Output the (X, Y) coordinate of the center of the cell containing the given text.  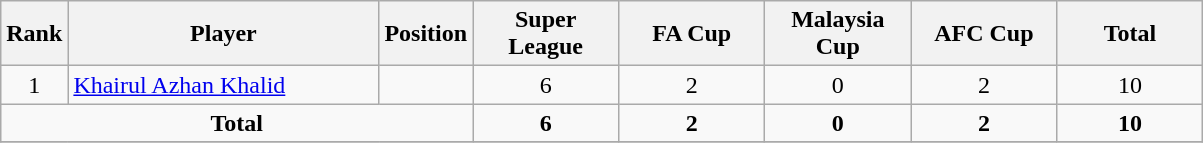
Rank (34, 34)
Super League (546, 34)
1 (34, 85)
AFC Cup (984, 34)
Khairul Azhan Khalid (224, 85)
Malaysia Cup (838, 34)
Player (224, 34)
Position (426, 34)
FA Cup (692, 34)
